Find where the given text appears and provide that cell's center as [X, Y] coordinate. 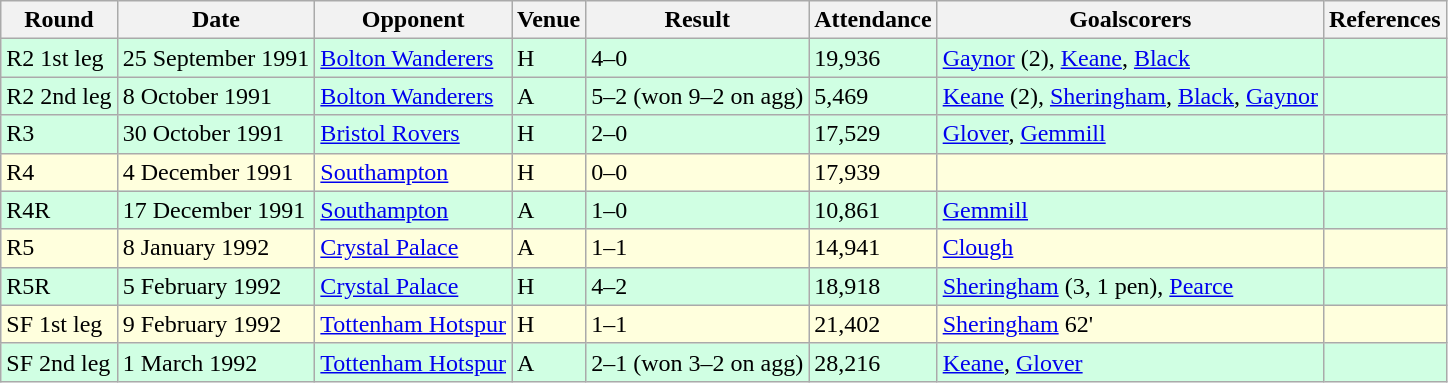
5,469 [873, 96]
Keane, Glover [1130, 362]
2–1 (won 3–2 on agg) [698, 362]
R2 2nd leg [59, 96]
Gaynor (2), Keane, Black [1130, 58]
1–0 [698, 210]
0–0 [698, 172]
R3 [59, 134]
References [1384, 20]
9 February 1992 [216, 324]
Gemmill [1130, 210]
25 September 1991 [216, 58]
SF 1st leg [59, 324]
SF 2nd leg [59, 362]
Date [216, 20]
8 January 1992 [216, 248]
1 March 1992 [216, 362]
4–0 [698, 58]
Round [59, 20]
Opponent [414, 20]
R2 1st leg [59, 58]
Keane (2), Sheringham, Black, Gaynor [1130, 96]
28,216 [873, 362]
14,941 [873, 248]
17 December 1991 [216, 210]
5 February 1992 [216, 286]
R5R [59, 286]
Venue [549, 20]
Goalscorers [1130, 20]
Clough [1130, 248]
4 December 1991 [216, 172]
R5 [59, 248]
Attendance [873, 20]
17,529 [873, 134]
10,861 [873, 210]
21,402 [873, 324]
R4 [59, 172]
5–2 (won 9–2 on agg) [698, 96]
17,939 [873, 172]
30 October 1991 [216, 134]
18,918 [873, 286]
8 October 1991 [216, 96]
19,936 [873, 58]
Sheringham 62' [1130, 324]
4–2 [698, 286]
2–0 [698, 134]
Glover, Gemmill [1130, 134]
Result [698, 20]
Sheringham (3, 1 pen), Pearce [1130, 286]
Bristol Rovers [414, 134]
R4R [59, 210]
